From the cell containing the given text, extract its center point as (X, Y) coordinate. 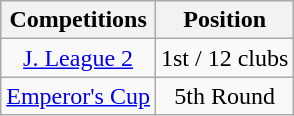
5th Round (224, 96)
1st / 12 clubs (224, 58)
Position (224, 20)
Competitions (78, 20)
Emperor's Cup (78, 96)
J. League 2 (78, 58)
